Locate the cell with the specified text and output its (x, y) center coordinate. 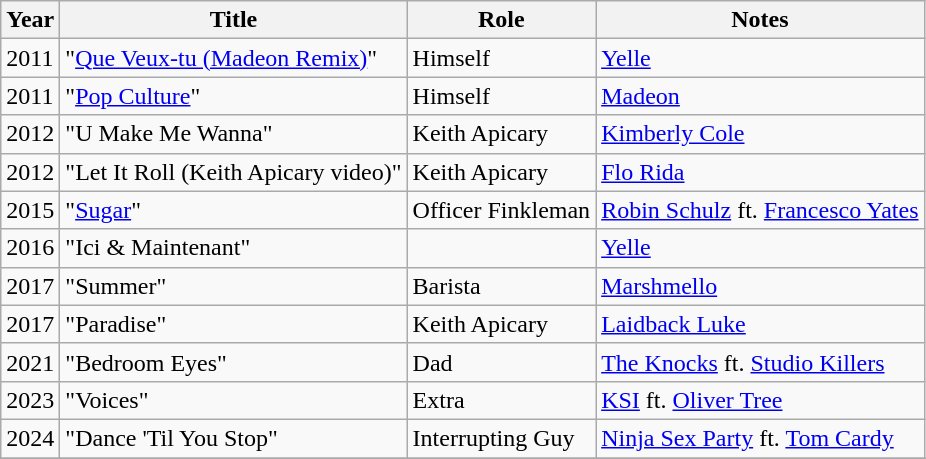
KSI ft. Oliver Tree (760, 400)
Laidback Luke (760, 324)
Officer Finkleman (502, 210)
2024 (30, 438)
Madeon (760, 96)
2021 (30, 362)
Kimberly Cole (760, 134)
"Summer" (234, 286)
"U Make Me Wanna" (234, 134)
"Dance 'Til You Stop" (234, 438)
Marshmello (760, 286)
Robin Schulz ft. Francesco Yates (760, 210)
The Knocks ft. Studio Killers (760, 362)
2015 (30, 210)
Year (30, 20)
Role (502, 20)
2016 (30, 248)
"Let It Roll (Keith Apicary video)" (234, 172)
Extra (502, 400)
Barista (502, 286)
"Bedroom Eyes" (234, 362)
Flo Rida (760, 172)
"Pop Culture" (234, 96)
"Paradise" (234, 324)
Title (234, 20)
"Sugar" (234, 210)
Interrupting Guy (502, 438)
2023 (30, 400)
"Voices" (234, 400)
Dad (502, 362)
"Que Veux-tu (Madeon Remix)" (234, 58)
"Ici & Maintenant" (234, 248)
Notes (760, 20)
Ninja Sex Party ft. Tom Cardy (760, 438)
